Extract the [x, y] coordinate from the center of the cell holding the provided text.  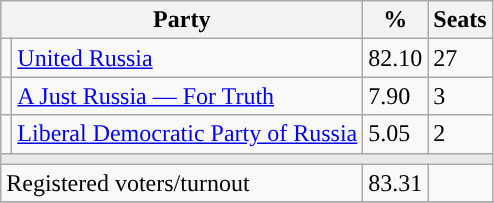
Registered voters/turnout [182, 183]
82.10 [396, 58]
83.31 [396, 183]
5.05 [396, 134]
27 [460, 58]
2 [460, 134]
United Russia [188, 58]
Liberal Democratic Party of Russia [188, 134]
3 [460, 96]
Seats [460, 20]
7.90 [396, 96]
% [396, 20]
A Just Russia — For Truth [188, 96]
Party [182, 20]
